Find where the given text appears and provide that cell's center as [x, y] coordinate. 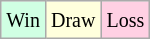
Win [24, 20]
Draw [72, 20]
Loss [126, 20]
